Locate the cell with the specified text and output its (x, y) center coordinate. 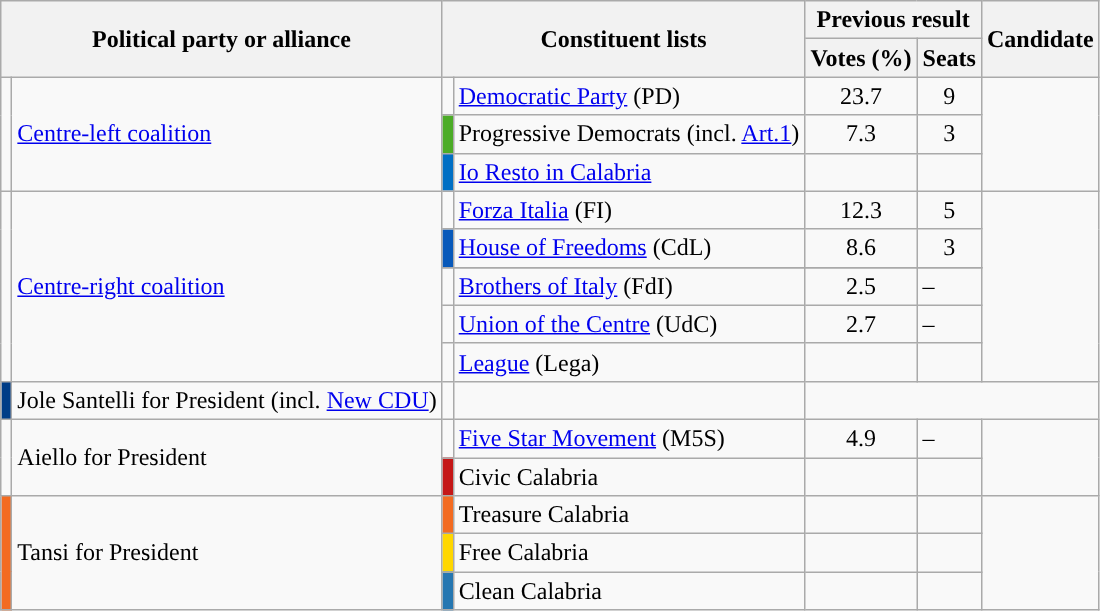
2.5 (861, 286)
Votes (%) (861, 58)
Jole Santelli for President (incl. New CDU) (227, 400)
Political party or alliance (222, 39)
Centre-right coalition (227, 286)
2.7 (861, 324)
Aiello for President (227, 457)
Democratic Party (PD) (629, 96)
Free Calabria (629, 553)
Treasure Calabria (629, 515)
League (Lega) (629, 362)
8.6 (861, 248)
Constituent lists (624, 39)
Io Resto in Calabria (629, 172)
House of Freedoms (CdL) (629, 248)
Seats (949, 58)
4.9 (861, 438)
Brothers of Italy (FdI) (629, 286)
Forza Italia (FI) (629, 210)
Centre-left coalition (227, 134)
Progressive Democrats (incl. Art.1) (629, 134)
23.7 (861, 96)
Previous result (894, 20)
Tansi for President (227, 553)
Candidate (1040, 39)
Civic Calabria (629, 477)
Union of the Centre (UdC) (629, 324)
Clean Calabria (629, 591)
12.3 (861, 210)
5 (949, 210)
Five Star Movement (M5S) (629, 438)
9 (949, 96)
7.3 (861, 134)
